Output the (X, Y) coordinate of the center of the cell containing the given text.  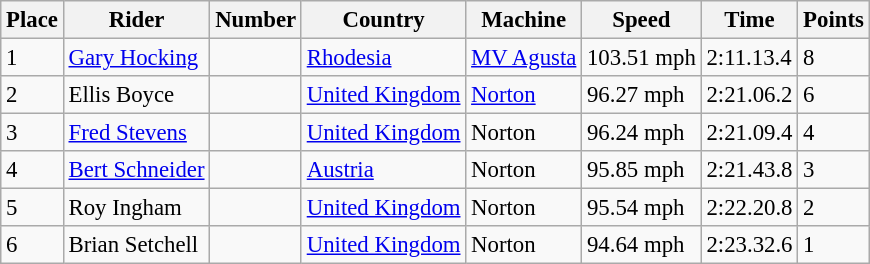
2:21.09.4 (750, 133)
95.85 mph (642, 170)
94.64 mph (642, 245)
2:11.13.4 (750, 58)
Gary Hocking (136, 58)
96.24 mph (642, 133)
Rhodesia (383, 58)
Points (834, 20)
Fred Stevens (136, 133)
95.54 mph (642, 208)
Country (383, 20)
Rider (136, 20)
96.27 mph (642, 95)
Speed (642, 20)
Austria (383, 170)
Brian Setchell (136, 245)
Roy Ingham (136, 208)
Place (32, 20)
8 (834, 58)
Number (256, 20)
Ellis Boyce (136, 95)
2:21.06.2 (750, 95)
Bert Schneider (136, 170)
5 (32, 208)
Time (750, 20)
2:22.20.8 (750, 208)
Machine (524, 20)
MV Agusta (524, 58)
2:21.43.8 (750, 170)
2:23.32.6 (750, 245)
103.51 mph (642, 58)
